Extract the [X, Y] coordinate from the center of the cell holding the provided text.  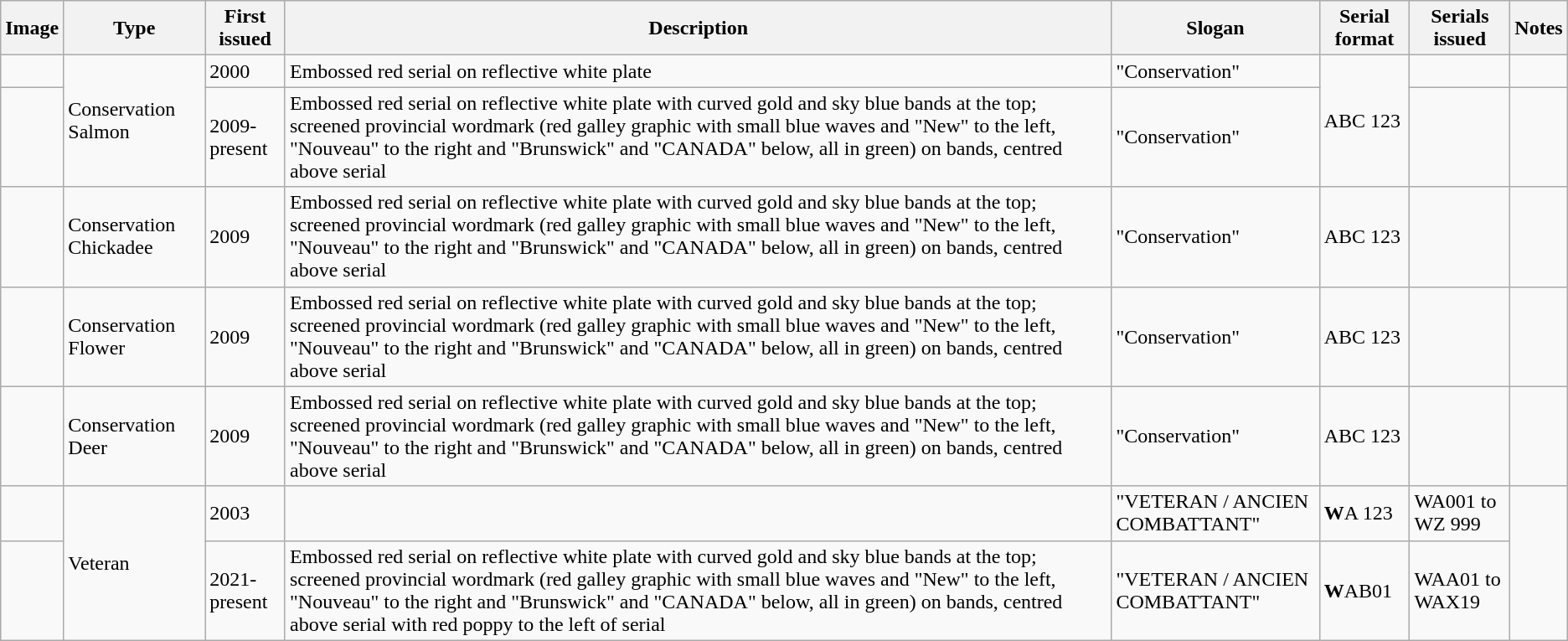
Conservation Flower [134, 337]
Veteran [134, 563]
Description [698, 28]
2000 [245, 71]
WA001 to WZ 999 [1460, 513]
2003 [245, 513]
First issued [245, 28]
WA 123 [1364, 513]
2009-present [245, 137]
WAA01 to WAX19 [1460, 590]
Notes [1539, 28]
Serial format [1364, 28]
Embossed red serial on reflective white plate [698, 71]
Conservation Chickadee [134, 236]
Slogan [1215, 28]
Serials issued [1460, 28]
Conservation Deer [134, 436]
Conservation Salmon [134, 121]
WAB01 [1364, 590]
2021-present [245, 590]
Image [32, 28]
Type [134, 28]
